Identify which cell holds the provided text, then report its [X, Y] central coordinate. 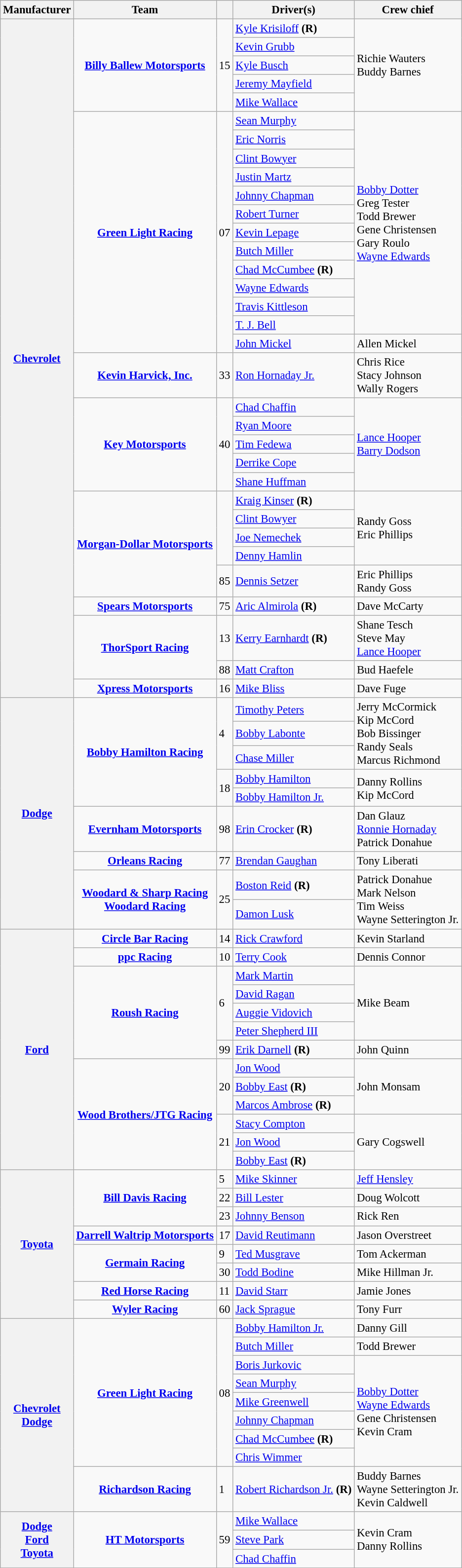
Bobby Dotter Greg Tester Todd Brewer Gene Christensen Gary Roulo Wayne Edwards [408, 223]
Bobby Hamilton [294, 779]
Jeremy Mayfield [294, 84]
07 [224, 232]
Bud Haefele [408, 670]
Johnny Benson [294, 1217]
David Starr [294, 1291]
Morgan-Dollar Motorsports [145, 544]
Jeff Hensley [408, 1179]
Mike Greenwell [294, 1402]
Joe Nemechek [294, 537]
Denny Hamlin [294, 556]
Chris Wimmer [294, 1457]
Tom Ackerman [408, 1254]
Richie Wauters Buddy Barnes [408, 66]
Kevin Lepage [294, 232]
Shane Huffman [294, 482]
Kyle Busch [294, 66]
Tony Furr [408, 1309]
5 [224, 1179]
Boston Reid (R) [294, 885]
Tony Liberati [408, 861]
Mike Hillman Jr. [408, 1272]
Kevin Harvick, Inc. [145, 375]
98 [224, 829]
Driver(s) [294, 10]
Marcos Ambrose (R) [294, 1105]
Kerry Earnhardt (R) [294, 638]
Mark Martin [294, 975]
Allen Mickel [408, 344]
Wood Brothers/JTG Racing [145, 1115]
22 [224, 1198]
Erin Crocker (R) [294, 829]
Dan Glauz Ronnie Hornaday Patrick Donahue [408, 829]
Jerry McCormick Kip McCord Bob Bissinger Randy Seals Marcus Richmond [408, 734]
David Reutimann [294, 1235]
John Monsam [408, 1086]
T. J. Bell [294, 325]
Todd Bodine [294, 1272]
Roush Racing [145, 1012]
Eric Phillips Randy Goss [408, 581]
Bobby Labonte [294, 734]
Darrell Waltrip Motorsports [145, 1235]
Xpress Motorsports [145, 689]
14 [224, 938]
Ford [37, 1050]
Dave Fuge [408, 689]
Circle Bar Racing [145, 938]
Bobby Hamilton Racing [145, 752]
23 [224, 1217]
Damon Lusk [294, 914]
Jason Overstreet [408, 1235]
13 [224, 638]
18 [224, 788]
Dave McCarty [408, 606]
Kraig Kinser (R) [294, 500]
Todd Brewer [408, 1346]
Peter Shepherd III [294, 1031]
Eric Norris [294, 140]
11 [224, 1291]
John Quinn [408, 1049]
Chris Rice Stacy Johnson Wally Rogers [408, 375]
25 [224, 900]
Erik Darnell (R) [294, 1049]
20 [224, 1086]
Bobby Dotter Wayne Edwards Gene Christensen Kevin Cram [408, 1411]
Travis Kittleson [294, 306]
88 [224, 670]
Jack Sprague [294, 1309]
Kevin Grubb [294, 47]
Ron Hornaday Jr. [294, 375]
Ted Musgrave [294, 1254]
Tim Fedewa [294, 445]
Orleans Racing [145, 861]
Danny Rollins Kip McCord [408, 788]
30 [224, 1272]
Doug Wolcott [408, 1198]
Justin Martz [294, 177]
Crew chief [408, 10]
Toyota [37, 1244]
Mike Skinner [294, 1179]
Jamie Jones [408, 1291]
Kevin Starland [408, 938]
4 [224, 734]
Red Horse Racing [145, 1291]
Patrick Donahue Mark Nelson Tim Weiss Wayne Setterington Jr. [408, 900]
15 [224, 66]
David Ragan [294, 994]
Kyle Krisiloff (R) [294, 29]
6 [224, 1003]
75 [224, 606]
Brendan Gaughan [294, 861]
Kevin Cram Danny Rollins [408, 1539]
Terry Cook [294, 957]
Stacy Compton [294, 1124]
Rick Ren [408, 1217]
Bill Lester [294, 1198]
Ryan Moore [294, 426]
77 [224, 861]
Robert Turner [294, 214]
Shane Tesch Steve May Lance Hooper [408, 638]
10 [224, 957]
Billy Ballew Motorsports [145, 66]
Aric Almirola (R) [294, 606]
ThorSport Racing [145, 647]
Spears Motorsports [145, 606]
ppc Racing [145, 957]
Dennis Connor [408, 957]
Chevrolet [37, 359]
Timothy Peters [294, 709]
Derrike Cope [294, 463]
Steve Park [294, 1540]
40 [224, 445]
60 [224, 1309]
17 [224, 1235]
Manufacturer [37, 10]
Dennis Setzer [294, 581]
Mike Bliss [294, 689]
33 [224, 375]
21 [224, 1143]
Randy Goss Eric Phillips [408, 528]
Dodge Ford Toyota [37, 1539]
16 [224, 689]
9 [224, 1254]
Lance Hooper Barry Dodson [408, 445]
59 [224, 1539]
Bill Davis Racing [145, 1198]
99 [224, 1049]
Auggie Vidovich [294, 1012]
Key Motorsports [145, 445]
Wyler Racing [145, 1309]
85 [224, 581]
Mike Beam [408, 1003]
Robert Richardson Jr. (R) [294, 1490]
08 [224, 1392]
Chevrolet Dodge [37, 1415]
Boris Jurkovic [294, 1365]
Wayne Edwards [294, 288]
Danny Gill [408, 1328]
HT Motorsports [145, 1539]
Gary Cogswell [408, 1143]
Dodge [37, 813]
Rick Crawford [294, 938]
1 [224, 1490]
Woodard & Sharp Racing Woodard Racing [145, 900]
Team [145, 10]
Chase Miller [294, 758]
Buddy Barnes Wayne Setterington Jr. Kevin Caldwell [408, 1490]
Matt Crafton [294, 670]
Richardson Racing [145, 1490]
Evernham Motorsports [145, 829]
Germain Racing [145, 1263]
John Mickel [294, 344]
